Return (X, Y) of the center of cell containing provided text 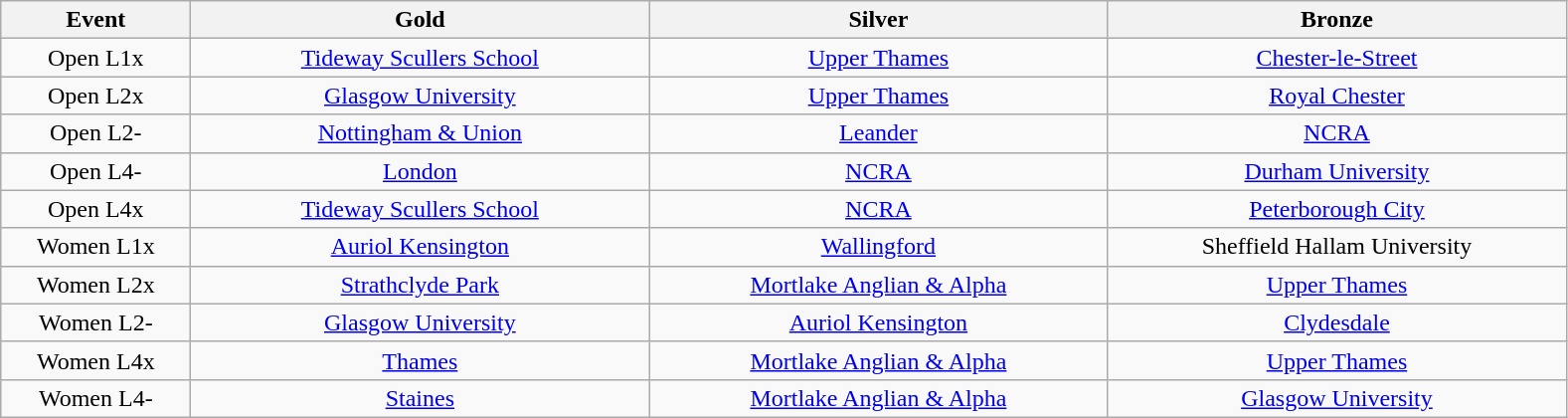
Durham University (1336, 171)
Event (95, 20)
Leander (879, 133)
London (420, 171)
Sheffield Hallam University (1336, 247)
Women L2x (95, 285)
Gold (420, 20)
Open L4x (95, 209)
Silver (879, 20)
Wallingford (879, 247)
Open L2x (95, 96)
Chester-le-Street (1336, 58)
Staines (420, 398)
Bronze (1336, 20)
Open L4- (95, 171)
Thames (420, 360)
Women L4- (95, 398)
Women L4x (95, 360)
Open L2- (95, 133)
Women L2- (95, 322)
Strathclyde Park (420, 285)
Open L1x (95, 58)
Women L1x (95, 247)
Nottingham & Union (420, 133)
Royal Chester (1336, 96)
Peterborough City (1336, 209)
Clydesdale (1336, 322)
